Capture the cell that displays the provided text and extract its [x, y] central coordinate. 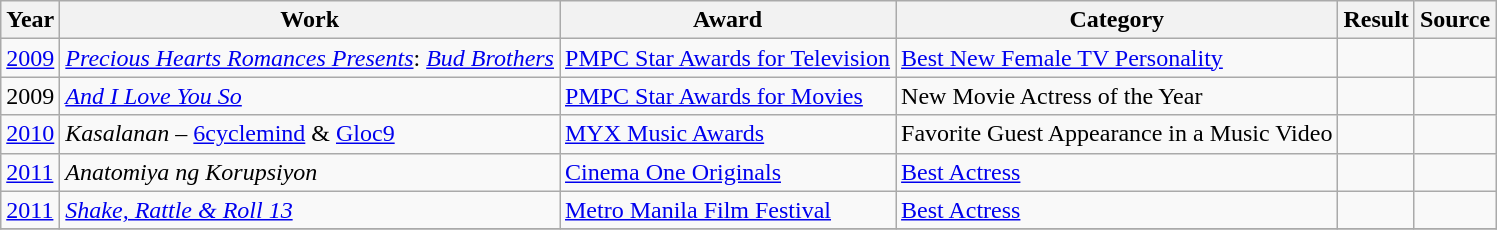
Source [1454, 20]
New Movie Actress of the Year [1117, 96]
PMPC Star Awards for Movies [728, 96]
MYX Music Awards [728, 134]
Result [1376, 20]
Kasalanan – 6cyclemind & Gloc9 [310, 134]
Metro Manila Film Festival [728, 210]
And I Love You So [310, 96]
Shake, Rattle & Roll 13 [310, 210]
Precious Hearts Romances Presents: Bud Brothers [310, 58]
Best New Female TV Personality [1117, 58]
Favorite Guest Appearance in a Music Video [1117, 134]
Category [1117, 20]
Cinema One Originals [728, 172]
Anatomiya ng Korupsiyon [310, 172]
Year [30, 20]
Work [310, 20]
2010 [30, 134]
PMPC Star Awards for Television [728, 58]
Award [728, 20]
